From the cell containing the given text, extract its center point as (x, y) coordinate. 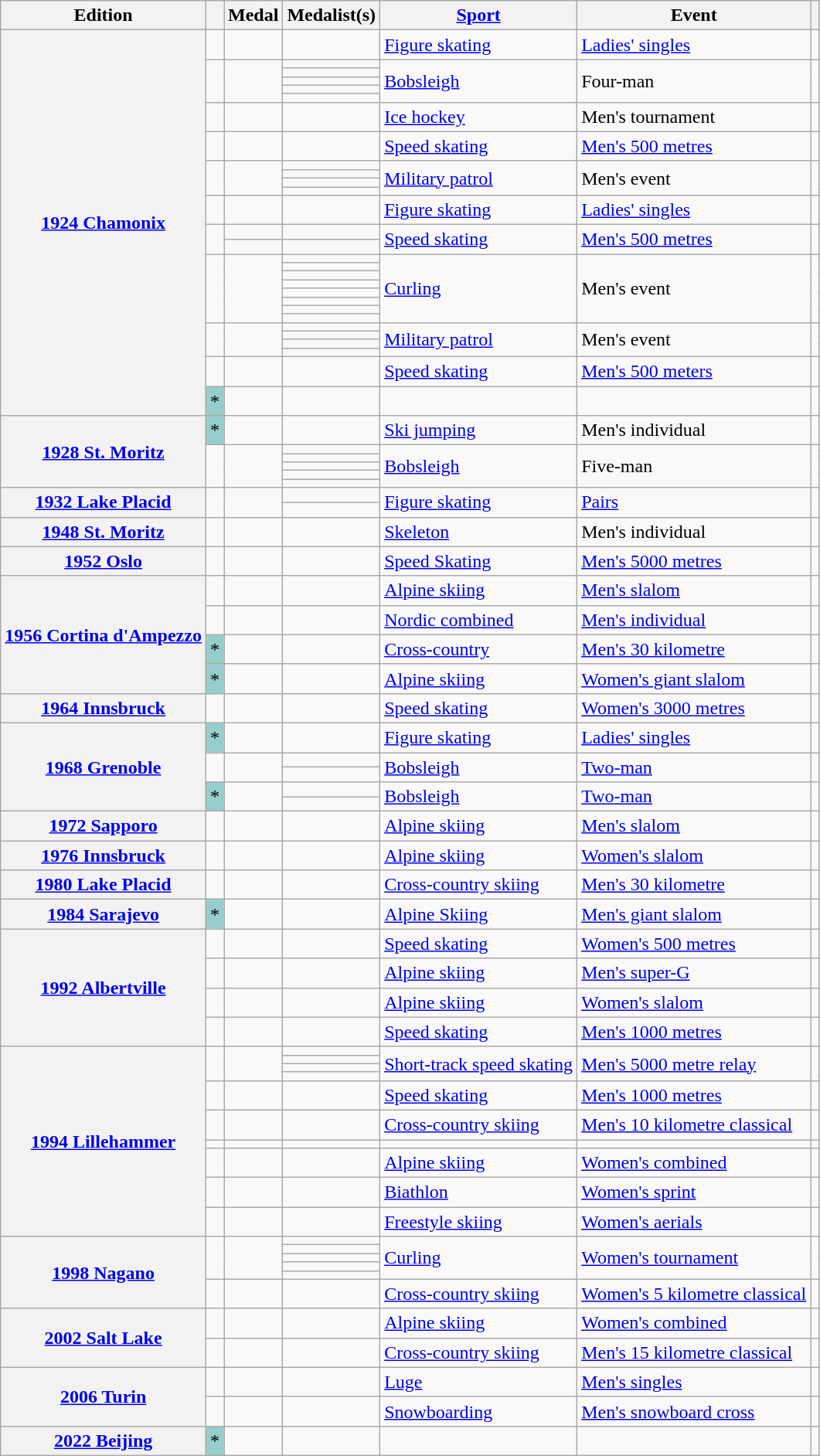
Short-track speed skating (479, 1063)
2022 Beijing (104, 1441)
Men's 500 meters (694, 371)
Men's 5000 metres (694, 561)
1998 Nagano (104, 1272)
1994 Lillehammer (104, 1141)
1976 Innsbruck (104, 856)
1968 Grenoble (104, 767)
1956 Cortina d'Ampezzo (104, 634)
Ski jumping (479, 430)
1924 Chamonix (104, 223)
Women's 3000 metres (694, 708)
Pairs (694, 502)
1972 Sapporo (104, 826)
1948 St. Moritz (104, 532)
Speed Skating (479, 561)
Men's giant slalom (694, 914)
Women's tournament (694, 1258)
Women's sprint (694, 1192)
Edition (104, 15)
1984 Sarajevo (104, 914)
Freestyle skiing (479, 1222)
Medalist(s) (332, 15)
1992 Albertville (104, 988)
1928 St. Moritz (104, 451)
Medal (253, 15)
Women's 5 kilometre classical (694, 1294)
1964 Innsbruck (104, 708)
Luge (479, 1382)
Men's super-G (694, 973)
Women's giant slalom (694, 679)
Men's 5000 metre relay (694, 1063)
2006 Turin (104, 1396)
Women's 500 metres (694, 944)
Biathlon (479, 1192)
Men's tournament (694, 117)
Snowboarding (479, 1411)
Men's 10 kilometre classical (694, 1124)
1980 Lake Placid (104, 885)
Sport (479, 15)
Men's singles (694, 1382)
Cross-country (479, 649)
Four-man (694, 80)
Nordic combined (479, 620)
Alpine Skiing (479, 914)
Men's snowboard cross (694, 1411)
1952 Oslo (104, 561)
Women's aerials (694, 1222)
Ice hockey (479, 117)
Event (694, 15)
Skeleton (479, 532)
2002 Salt Lake (104, 1338)
Men's 15 kilometre classical (694, 1352)
1932 Lake Placid (104, 502)
Five-man (694, 467)
